For the text-containing cell, return its midpoint in [X, Y] coordinate format. 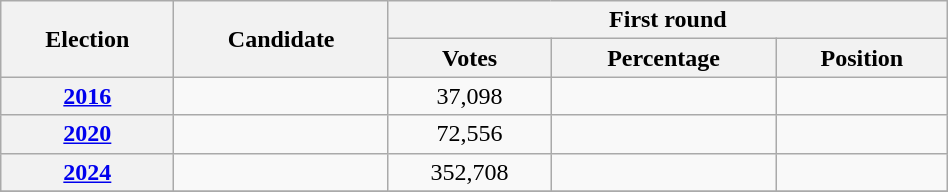
2024 [88, 172]
2016 [88, 96]
72,556 [469, 134]
2020 [88, 134]
352,708 [469, 172]
37,098 [469, 96]
First round [668, 20]
Position [862, 58]
Votes [469, 58]
Percentage [664, 58]
Election [88, 39]
Candidate [282, 39]
